Return [x, y] of the center of cell containing provided text 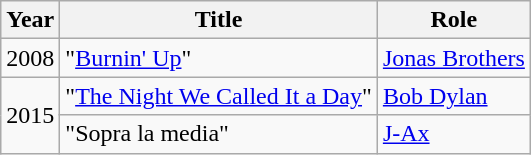
2008 [30, 58]
2015 [30, 115]
Year [30, 20]
"The Night We Called It a Day" [219, 96]
Jonas Brothers [454, 58]
"Burnin' Up" [219, 58]
"Sopra la media" [219, 134]
Title [219, 20]
Role [454, 20]
Bob Dylan [454, 96]
J-Ax [454, 134]
